Pinpoint the cell where the given text exists, returning its (x, y) midpoint coordinate. 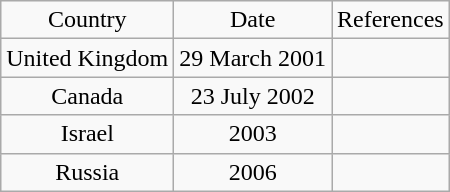
Canada (88, 96)
23 July 2002 (253, 96)
Russia (88, 172)
United Kingdom (88, 58)
29 March 2001 (253, 58)
2006 (253, 172)
2003 (253, 134)
Date (253, 20)
Country (88, 20)
References (391, 20)
Israel (88, 134)
